Pinpoint the cell where the given text exists, returning its (X, Y) midpoint coordinate. 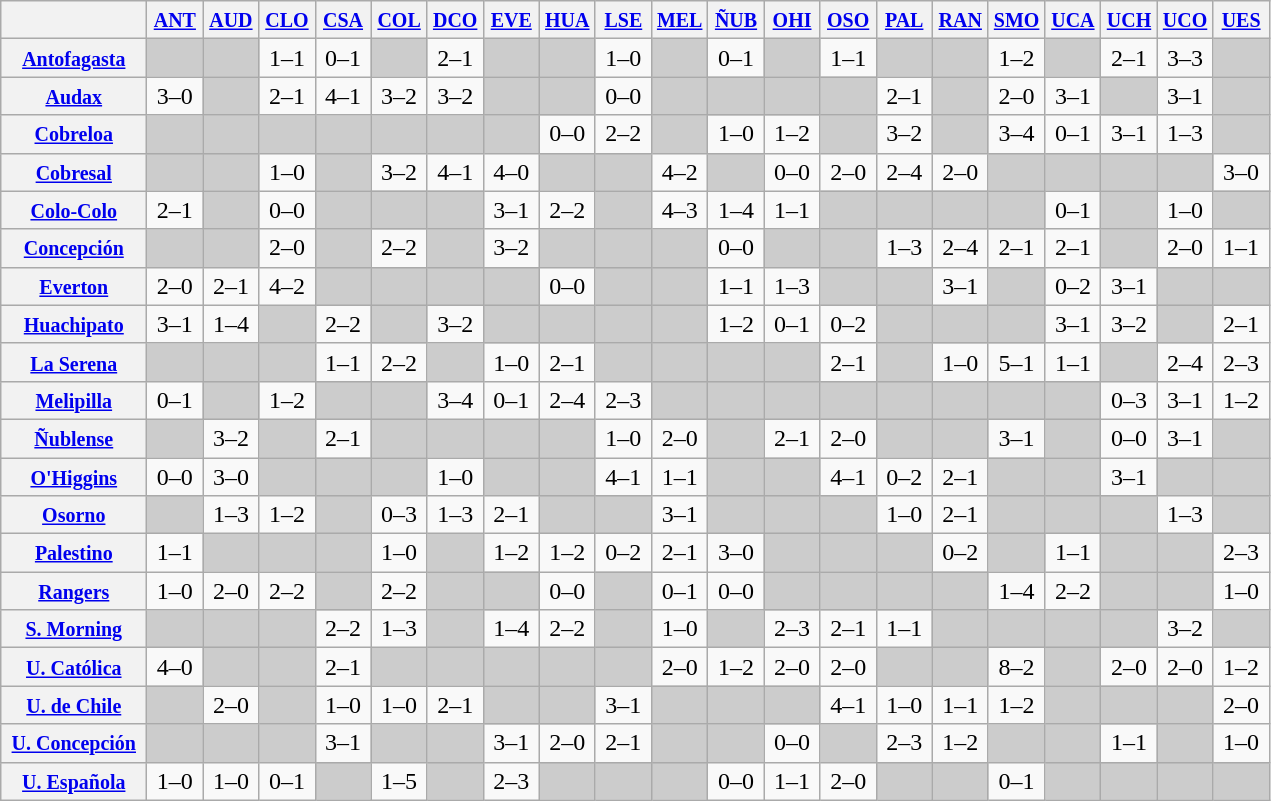
MEL (680, 20)
Audax (74, 96)
U. Española (74, 781)
O'Higgins (74, 477)
Rangers (74, 591)
OSO (848, 20)
Osorno (74, 515)
ÑUB (736, 20)
Ñublense (74, 438)
3–3 (1185, 58)
Cobreloa (74, 134)
Huachipato (74, 324)
DCO (455, 20)
Concepción (74, 248)
CLO (287, 20)
Cobresal (74, 172)
LSE (623, 20)
PAL (904, 20)
Melipilla (74, 400)
5–1 (1016, 362)
SMO (1016, 20)
Colo-Colo (74, 210)
UES (1241, 20)
AUD (231, 20)
RAN (960, 20)
1–5 (399, 781)
4–3 (680, 210)
Antofagasta (74, 58)
UCH (1129, 20)
U. Católica (74, 667)
ANT (175, 20)
COL (399, 20)
EVE (511, 20)
UCO (1185, 20)
U. de Chile (74, 705)
Everton (74, 286)
CSA (343, 20)
La Serena (74, 362)
HUA (567, 20)
UCA (1073, 20)
U. Concepción (74, 743)
S. Morning (74, 629)
8–2 (1016, 667)
Palestino (74, 553)
OHI (792, 20)
